Locate the cell with the specified text and output its [x, y] center coordinate. 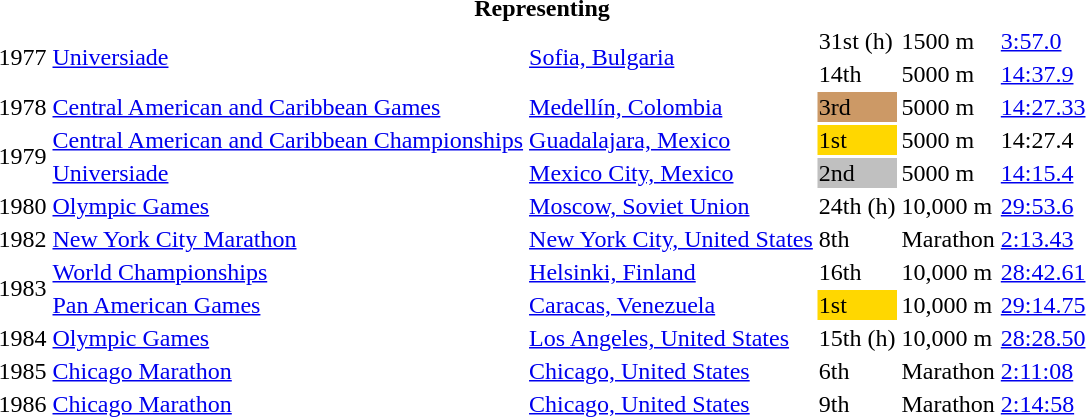
New York City Marathon [288, 239]
Chicago, United States [672, 371]
Sofia, Bulgaria [672, 58]
Chicago Marathon [288, 371]
Guadalajara, Mexico [672, 140]
Pan American Games [288, 305]
Helsinki, Finland [672, 272]
Los Angeles, United States [672, 338]
1500 m [948, 41]
2nd [857, 173]
3rd [857, 107]
Medellín, Colombia [672, 107]
24th (h) [857, 206]
16th [857, 272]
New York City, United States [672, 239]
World Championships [288, 272]
6th [857, 371]
Moscow, Soviet Union [672, 206]
31st (h) [857, 41]
14th [857, 74]
Caracas, Venezuela [672, 305]
Central American and Caribbean Championships [288, 140]
15th (h) [857, 338]
Mexico City, Mexico [672, 173]
Central American and Caribbean Games [288, 107]
8th [857, 239]
